Output the [X, Y] coordinate of the center of the cell containing the given text.  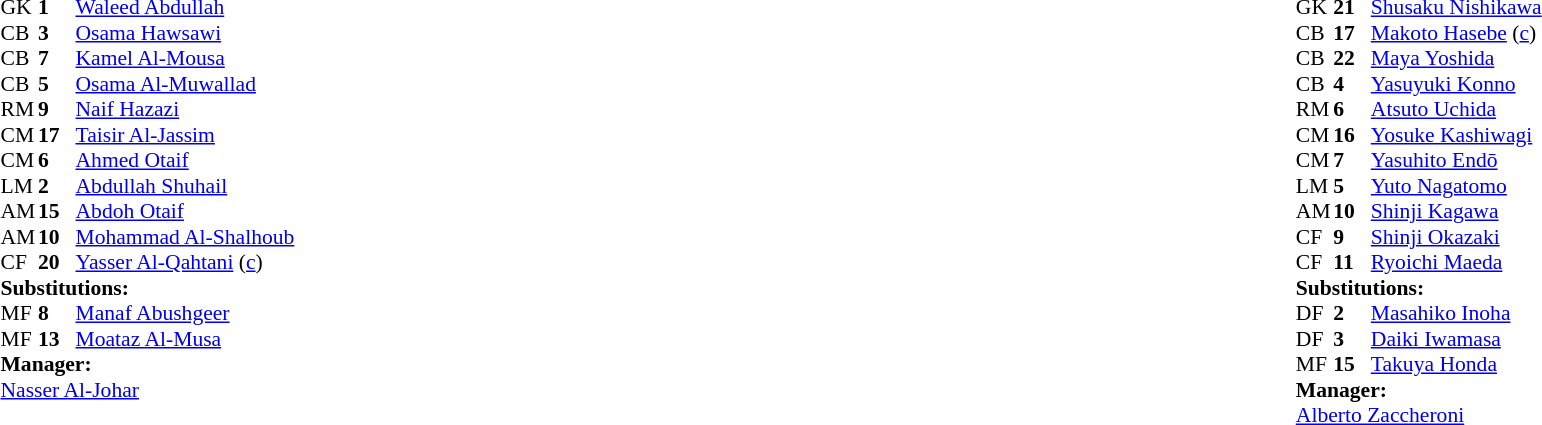
Takuya Honda [1456, 365]
Makoto Hasebe (c) [1456, 33]
4 [1352, 84]
Maya Yoshida [1456, 59]
22 [1352, 59]
Yasser Al-Qahtani (c) [186, 263]
16 [1352, 135]
Yosuke Kashiwagi [1456, 135]
Mohammad Al-Shalhoub [186, 237]
Ryoichi Maeda [1456, 263]
Naif Hazazi [186, 109]
Manaf Abushgeer [186, 313]
20 [57, 263]
Masahiko Inoha [1456, 313]
Yasuhito Endō [1456, 161]
11 [1352, 263]
Yuto Nagatomo [1456, 186]
Daiki Iwamasa [1456, 339]
Abdullah Shuhail [186, 186]
Kamel Al-Mousa [186, 59]
Yasuyuki Konno [1456, 84]
Osama Al-Muwallad [186, 84]
Nasser Al-Johar [147, 390]
8 [57, 313]
Ahmed Otaif [186, 161]
Shinji Kagawa [1456, 211]
13 [57, 339]
Moataz Al-Musa [186, 339]
Taisir Al-Jassim [186, 135]
Abdoh Otaif [186, 211]
Shinji Okazaki [1456, 237]
Osama Hawsawi [186, 33]
Atsuto Uchida [1456, 109]
